Scan for the cell matching the given text and deliver its [x, y] coordinate at center. 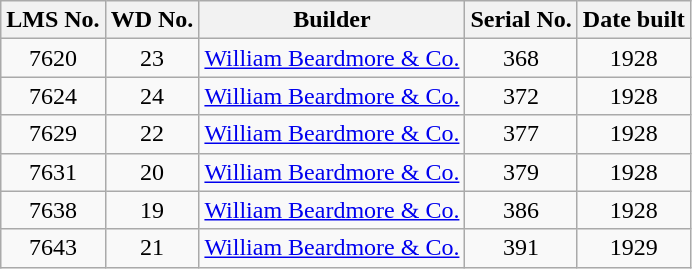
21 [152, 248]
Date built [634, 20]
20 [152, 172]
7620 [53, 58]
7638 [53, 210]
7624 [53, 96]
1929 [634, 248]
Serial No. [521, 20]
23 [152, 58]
WD No. [152, 20]
Builder [332, 20]
22 [152, 134]
7643 [53, 248]
7631 [53, 172]
7629 [53, 134]
24 [152, 96]
372 [521, 96]
19 [152, 210]
368 [521, 58]
391 [521, 248]
LMS No. [53, 20]
386 [521, 210]
377 [521, 134]
379 [521, 172]
